Identify which cell holds the provided text, then report its [x, y] central coordinate. 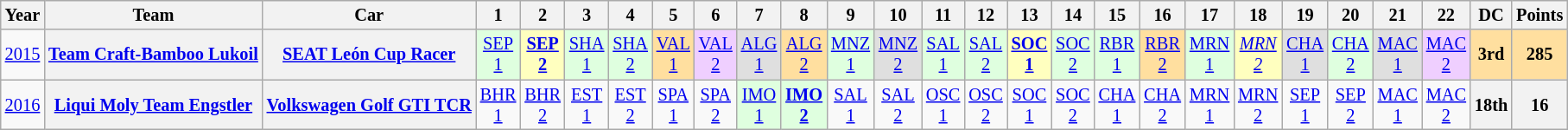
285 [1539, 55]
17 [1209, 15]
EST2 [630, 105]
SHA1 [587, 55]
14 [1073, 15]
15 [1118, 15]
IMO1 [759, 105]
10 [898, 15]
BHR1 [498, 105]
Car [370, 15]
3rd [1491, 55]
1 [498, 15]
19 [1305, 15]
12 [985, 15]
ALG1 [759, 55]
Points [1539, 15]
20 [1351, 15]
2 [543, 15]
OSC2 [985, 105]
2015 [22, 55]
VAL1 [674, 55]
4 [630, 15]
IMO2 [803, 105]
2016 [22, 105]
3 [587, 15]
9 [850, 15]
BHR2 [543, 105]
ALG2 [803, 55]
Volkswagen Golf GTI TCR [370, 105]
Team [153, 15]
EST1 [587, 105]
18th [1491, 105]
SHA2 [630, 55]
MNZ2 [898, 55]
RBR1 [1118, 55]
21 [1398, 15]
VAL2 [715, 55]
13 [1030, 15]
8 [803, 15]
SPA2 [715, 105]
22 [1446, 15]
Year [22, 15]
6 [715, 15]
SPA1 [674, 105]
MNZ1 [850, 55]
Liqui Moly Team Engstler [153, 105]
RBR2 [1163, 55]
OSC1 [943, 105]
18 [1258, 15]
DC [1491, 15]
7 [759, 15]
5 [674, 15]
11 [943, 15]
Team Craft-Bamboo Lukoil [153, 55]
SEAT León Cup Racer [370, 55]
